Detect which cell encompasses the target text, then output its (X, Y) center coordinate. 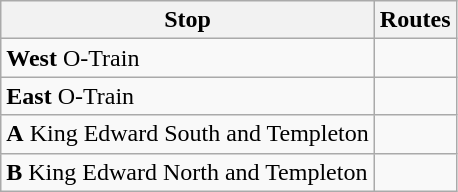
East O-Train (188, 96)
Stop (188, 20)
West O-Train (188, 58)
Routes (415, 20)
B King Edward North and Templeton (188, 172)
A King Edward South and Templeton (188, 134)
